Scan for the cell matching the given text and deliver its (X, Y) coordinate at center. 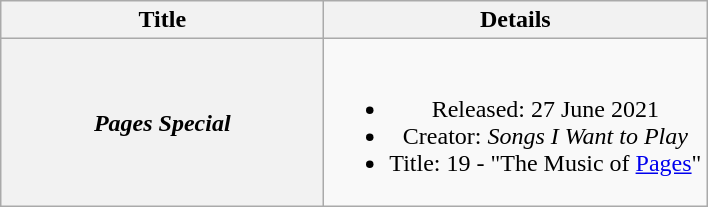
Pages Special (162, 122)
Details (516, 20)
Released: 27 June 2021Creator: Songs I Want to PlayTitle: 19 - "The Music of Pages" (516, 122)
Title (162, 20)
